Return [x, y] of the center of cell containing provided text 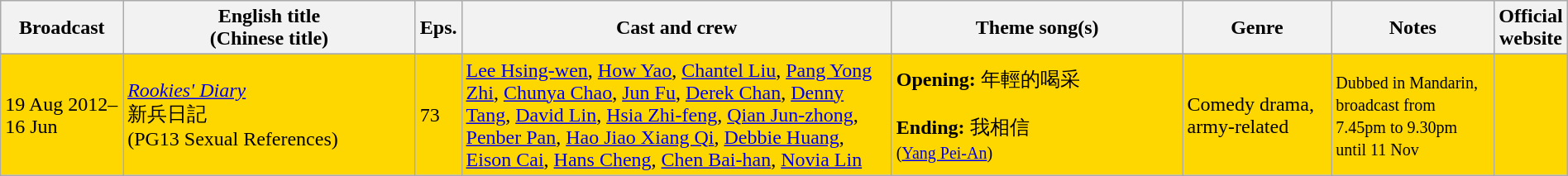
Comedy drama, army-related [1257, 115]
Eps. [438, 28]
Genre [1257, 28]
English title (Chinese title) [270, 28]
73 [438, 115]
19 Aug 2012–16 Jun [62, 115]
Rookies' Diary新兵日記(PG13 Sexual References) [270, 115]
Official website [1531, 28]
Notes [1413, 28]
Broadcast [62, 28]
Dubbed in Mandarin, broadcast from 7.45pm to 9.30pm until 11 Nov [1413, 115]
Opening: 年輕的喝采 Ending: 我相信 (Yang Pei-An) [1037, 115]
Cast and crew [676, 28]
Theme song(s) [1037, 28]
